From the cell containing the given text, extract its center point as [X, Y] coordinate. 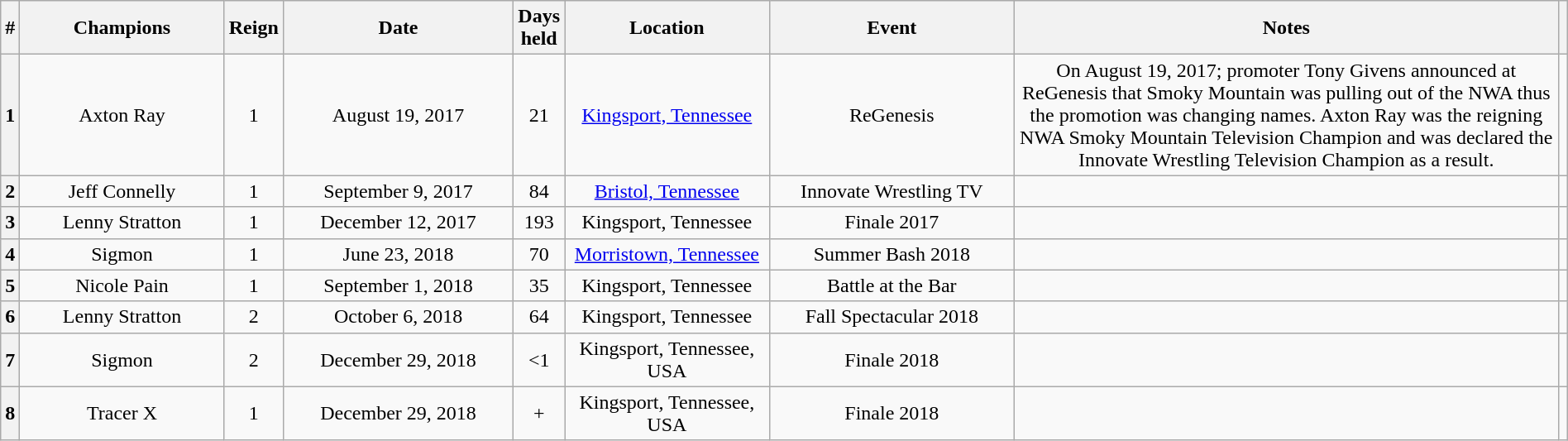
Tracer X [122, 414]
Champions [122, 28]
+ [539, 414]
Morristown, Tennessee [667, 254]
Event [892, 28]
October 6, 2018 [398, 317]
<1 [539, 359]
Nicole Pain [122, 285]
Finale 2017 [892, 223]
193 [539, 223]
ReGenesis [892, 115]
Date [398, 28]
84 [539, 191]
June 23, 2018 [398, 254]
8 [10, 414]
Battle at the Bar [892, 285]
21 [539, 115]
3 [10, 223]
# [10, 28]
6 [10, 317]
Axton Ray [122, 115]
5 [10, 285]
35 [539, 285]
Innovate Wrestling TV [892, 191]
Fall Spectacular 2018 [892, 317]
Bristol, Tennessee [667, 191]
September 9, 2017 [398, 191]
64 [539, 317]
August 19, 2017 [398, 115]
4 [10, 254]
Summer Bash 2018 [892, 254]
Reign [253, 28]
Jeff Connelly [122, 191]
Notes [1286, 28]
Days held [539, 28]
September 1, 2018 [398, 285]
7 [10, 359]
Location [667, 28]
70 [539, 254]
December 12, 2017 [398, 223]
